Return the [x, y] coordinate for the center point of the cell that contains the specified text.  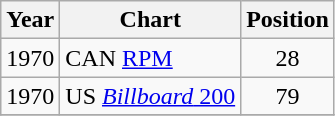
Chart [150, 20]
79 [288, 96]
Year [30, 20]
US Billboard 200 [150, 96]
28 [288, 58]
Position [288, 20]
CAN RPM [150, 58]
